Identify which cell holds the provided text, then report its [x, y] central coordinate. 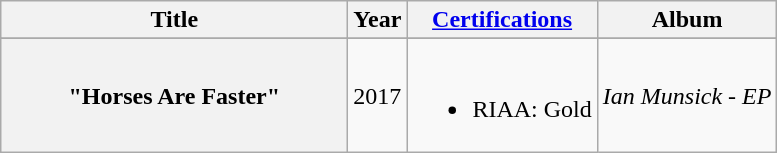
Certifications [502, 20]
Title [174, 20]
Album [687, 20]
Ian Munsick - EP [687, 96]
2017 [378, 96]
Year [378, 20]
RIAA: Gold [502, 96]
"Horses Are Faster" [174, 96]
